Extract the (x, y) coordinate from the center of the cell holding the provided text.  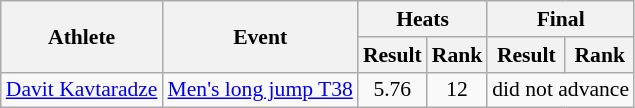
did not advance (560, 90)
Final (560, 19)
Athlete (82, 36)
Heats (422, 19)
Event (260, 36)
Davit Kavtaradze (82, 90)
12 (458, 90)
5.76 (392, 90)
Men's long jump T38 (260, 90)
